Identify which cell holds the provided text, then report its (X, Y) central coordinate. 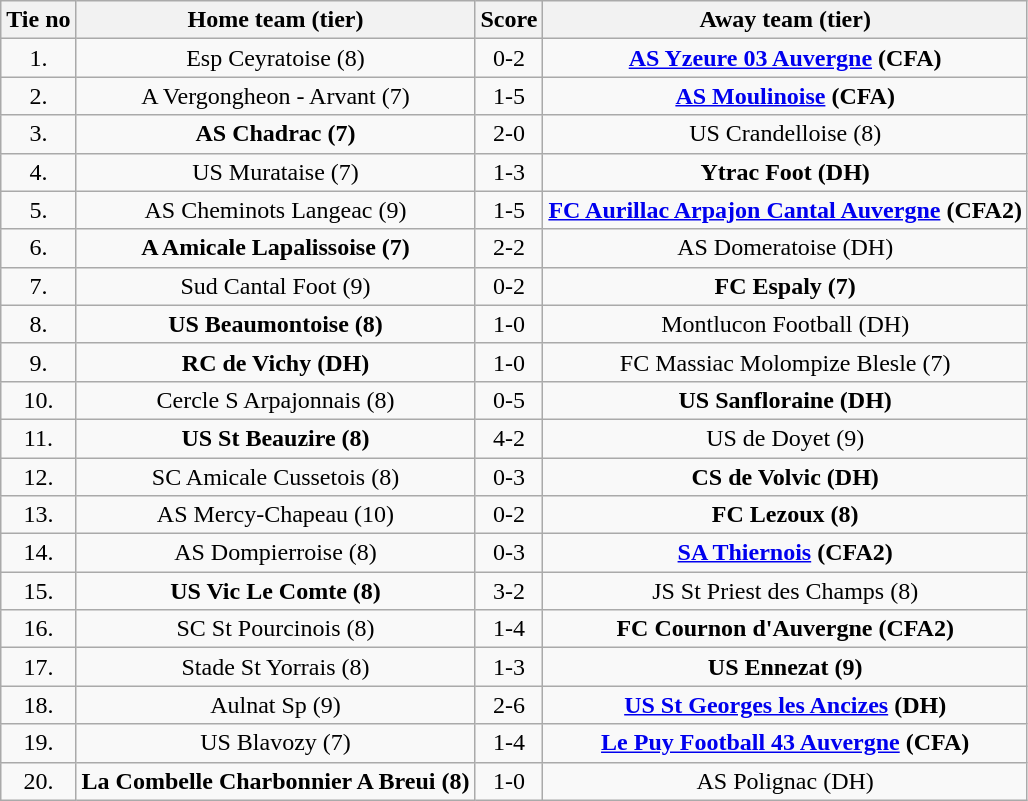
US St Beauzire (8) (276, 438)
AS Mercy-Chapeau (10) (276, 515)
Le Puy Football 43 Auvergne (CFA) (786, 743)
16. (38, 629)
5. (38, 210)
2-0 (509, 134)
Aulnat Sp (9) (276, 705)
9. (38, 362)
US Vic Le Comte (8) (276, 591)
Sud Cantal Foot (9) (276, 286)
FC Espaly (7) (786, 286)
US Beaumontoise (8) (276, 324)
6. (38, 248)
17. (38, 667)
CS de Volvic (DH) (786, 477)
FC Aurillac Arpajon Cantal Auvergne (CFA2) (786, 210)
US Sanfloraine (DH) (786, 400)
SC Amicale Cussetois (8) (276, 477)
4. (38, 172)
2. (38, 96)
Esp Ceyratoise (8) (276, 58)
10. (38, 400)
US Ennezat (9) (786, 667)
20. (38, 781)
US Murataise (7) (276, 172)
AS Moulinoise (CFA) (786, 96)
11. (38, 438)
US Blavozy (7) (276, 743)
13. (38, 515)
0-5 (509, 400)
AS Chadrac (7) (276, 134)
19. (38, 743)
FC Cournon d'Auvergne (CFA2) (786, 629)
8. (38, 324)
AS Yzeure 03 Auvergne (CFA) (786, 58)
1. (38, 58)
SC St Pourcinois (8) (276, 629)
US St Georges les Ancizes (DH) (786, 705)
FC Massiac Molompize Blesle (7) (786, 362)
Ytrac Foot (DH) (786, 172)
Score (509, 20)
La Combelle Charbonnier A Breui (8) (276, 781)
3-2 (509, 591)
JS St Priest des Champs (8) (786, 591)
18. (38, 705)
3. (38, 134)
Stade St Yorrais (8) (276, 667)
AS Dompierroise (8) (276, 553)
US de Doyet (9) (786, 438)
US Crandelloise (8) (786, 134)
AS Cheminots Langeac (9) (276, 210)
14. (38, 553)
15. (38, 591)
SA Thiernois (CFA2) (786, 553)
A Vergongheon - Arvant (7) (276, 96)
4-2 (509, 438)
AS Polignac (DH) (786, 781)
Home team (tier) (276, 20)
RC de Vichy (DH) (276, 362)
Montlucon Football (DH) (786, 324)
AS Domeratoise (DH) (786, 248)
FC Lezoux (8) (786, 515)
Tie no (38, 20)
2-2 (509, 248)
7. (38, 286)
Away team (tier) (786, 20)
12. (38, 477)
Cercle S Arpajonnais (8) (276, 400)
2-6 (509, 705)
A Amicale Lapalissoise (7) (276, 248)
